Output the (X, Y) coordinate of the center of the cell containing the given text.  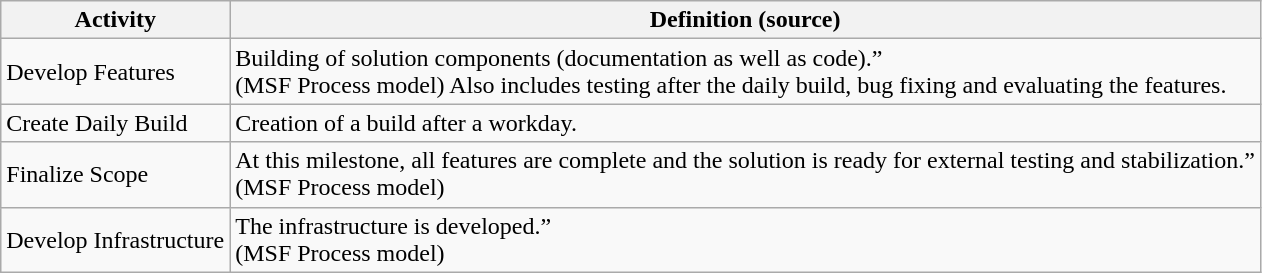
At this milestone, all features are complete and the solution is ready for external testing and stabilization.”(MSF Process model) (746, 174)
Creation of a build after a workday. (746, 123)
Develop Features (116, 72)
Definition (source) (746, 20)
The infrastructure is developed.”(MSF Process model) (746, 240)
Develop Infrastructure (116, 240)
Activity (116, 20)
Finalize Scope (116, 174)
Create Daily Build (116, 123)
